Extract the [X, Y] coordinate from the center of the cell holding the provided text.  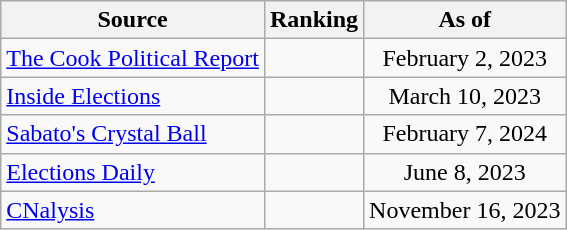
February 7, 2024 [465, 134]
Inside Elections [133, 96]
CNalysis [133, 210]
Ranking [314, 20]
November 16, 2023 [465, 210]
As of [465, 20]
Elections Daily [133, 172]
June 8, 2023 [465, 172]
March 10, 2023 [465, 96]
February 2, 2023 [465, 58]
The Cook Political Report [133, 58]
Source [133, 20]
Sabato's Crystal Ball [133, 134]
